Identify which cell holds the provided text, then report its (X, Y) central coordinate. 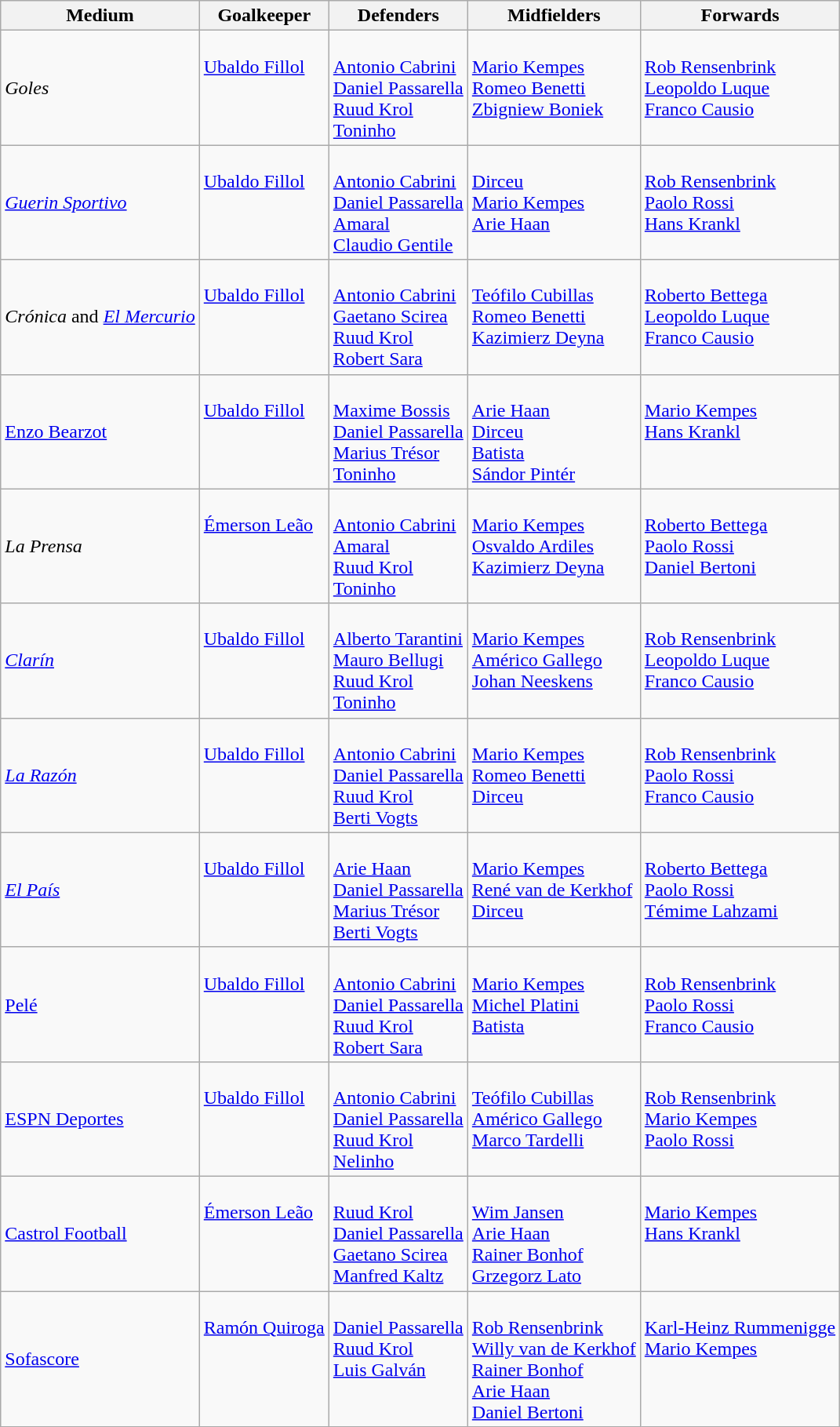
ESPN Deportes (100, 1119)
Pelé (100, 1004)
La Prensa (100, 546)
Mario Kempes Osvaldo Ardiles Kazimierz Deyna (554, 546)
Antonio Cabrini Daniel Passarella Ruud Krol Nelinho (398, 1119)
Antonio Cabrini Daniel Passarella Ruud Krol Robert Sara (398, 1004)
La Razón (100, 775)
Karl-Heinz Rummenigge Mario Kempes (740, 1359)
Forwards (740, 16)
Rob Rensenbrink Paolo Rossi Hans Krankl (740, 202)
El País (100, 890)
Roberto Bettega Paolo Rossi Témime Lahzami (740, 890)
Antonio Cabrini Gaetano Scirea Ruud Krol Robert Sara (398, 317)
Arie Haan Dirceu Batista Sándor Pintér (554, 431)
Crónica and El Mercurio (100, 317)
Goalkeeper (264, 16)
Rob Rensenbrink Mario Kempes Paolo Rossi (740, 1119)
Wim Jansen Arie Haan Rainer Bonhof Grzegorz Lato (554, 1233)
Antonio Cabrini Daniel Passarella Ruud Krol Berti Vogts (398, 775)
Goles (100, 88)
Midfielders (554, 16)
Antonio Cabrini Amaral Ruud Krol Toninho (398, 546)
Clarín (100, 661)
Castrol Football (100, 1233)
Mario Kempes Michel Platini Batista (554, 1004)
Mario Kempes René van de Kerkhof Dirceu (554, 890)
Dirceu Mario Kempes Arie Haan (554, 202)
Defenders (398, 16)
Mario Kempes Romeo Benetti Dirceu (554, 775)
Antonio Cabrini Daniel Passarella Ruud Krol Toninho (398, 88)
Sofascore (100, 1359)
Maxime Bossis Daniel Passarella Marius Trésor Toninho (398, 431)
Arie Haan Daniel Passarella Marius Trésor Berti Vogts (398, 890)
Ramón Quiroga (264, 1359)
Mario Kempes Romeo Benetti Zbigniew Boniek (554, 88)
Daniel Passarella Ruud Krol Luis Galván (398, 1359)
Teófilo Cubillas Américo Gallego Marco Tardelli (554, 1119)
Antonio Cabrini Daniel Passarella Amaral Claudio Gentile (398, 202)
Roberto Bettega Leopoldo Luque Franco Causio (740, 317)
Medium (100, 16)
Mario Kempes Américo Gallego Johan Neeskens (554, 661)
Rob Rensenbrink Willy van de Kerkhof Rainer Bonhof Arie Haan Daniel Bertoni (554, 1359)
Enzo Bearzot (100, 431)
Alberto Tarantini Mauro Bellugi Ruud Krol Toninho (398, 661)
Ruud Krol Daniel Passarella Gaetano Scirea Manfred Kaltz (398, 1233)
Teófilo Cubillas Romeo Benetti Kazimierz Deyna (554, 317)
Roberto Bettega Paolo Rossi Daniel Bertoni (740, 546)
Guerin Sportivo (100, 202)
